Return the [X, Y] coordinate for the center point of the cell that contains the specified text.  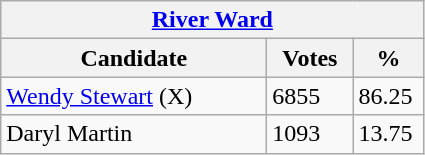
Candidate [134, 58]
1093 [310, 134]
Daryl Martin [134, 134]
River Ward [212, 20]
% [388, 58]
86.25 [388, 96]
6855 [310, 96]
Votes [310, 58]
Wendy Stewart (X) [134, 96]
13.75 [388, 134]
